Extract the (X, Y) coordinate from the center of the cell holding the provided text.  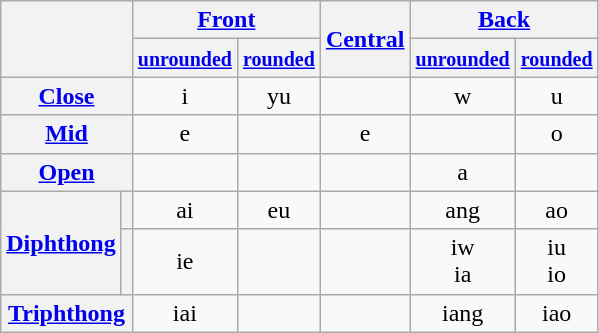
u (556, 96)
Close (67, 96)
ang (462, 210)
i (184, 96)
iao (556, 313)
Back (504, 20)
Mid (67, 134)
Triphthong (67, 313)
ao (556, 210)
a (462, 172)
Open (67, 172)
ai (184, 210)
o (556, 134)
yu (278, 96)
Central (365, 39)
ie (184, 262)
Diphthong (61, 242)
Front (226, 20)
eu (278, 210)
iw ia (462, 262)
iu io (556, 262)
w (462, 96)
iai (184, 313)
iang (462, 313)
